Extract the [x, y] coordinate from the center of the cell holding the provided text.  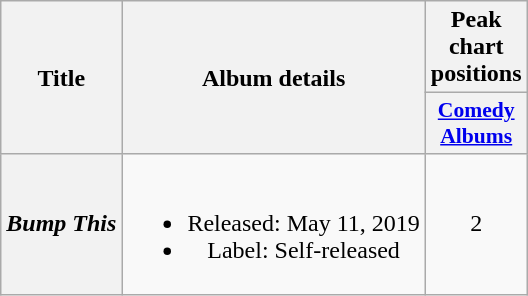
Album details [274, 78]
Title [62, 78]
Peak chart positions [476, 47]
Released: May 11, 2019Label: Self-released [274, 224]
Bump This [62, 224]
Comedy Albums [476, 124]
2 [476, 224]
